Search for the cell housing the specified text and yield its [x, y] center coordinate. 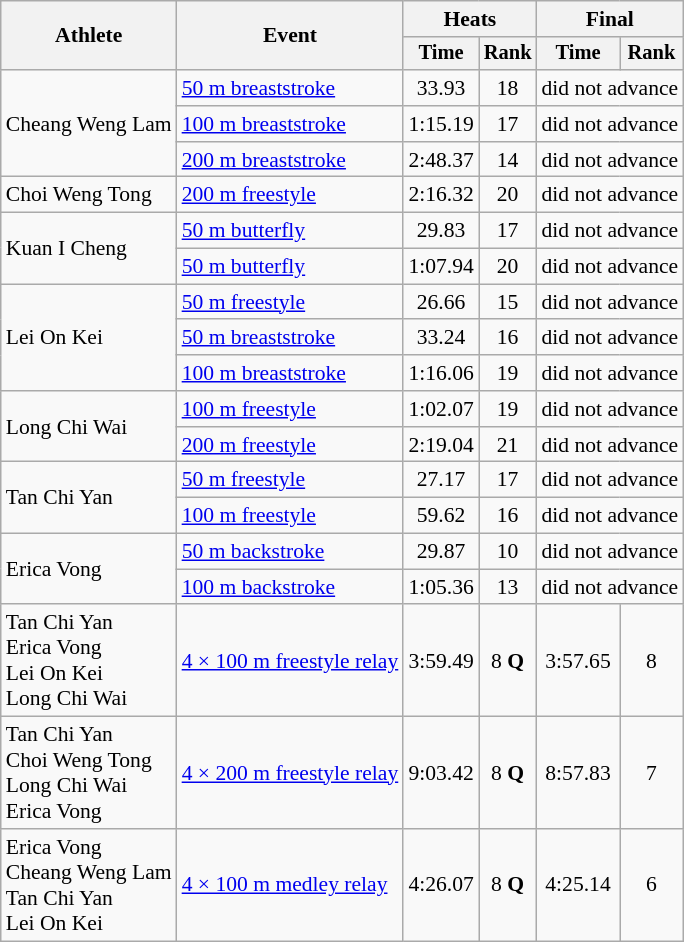
Final [610, 19]
29.83 [440, 231]
4 × 100 m medley relay [290, 885]
1:02.07 [440, 409]
1:05.36 [440, 587]
1:07.94 [440, 267]
3:57.65 [578, 661]
13 [508, 587]
200 m breaststroke [290, 160]
6 [652, 885]
4 × 100 m freestyle relay [290, 661]
Cheang Weng Lam [89, 124]
10 [508, 552]
18 [508, 88]
50 m backstroke [290, 552]
14 [508, 160]
21 [508, 445]
3:59.49 [440, 661]
Erica VongCheang Weng LamTan Chi YanLei On Kei [89, 885]
Athlete [89, 36]
29.87 [440, 552]
Event [290, 36]
1:16.06 [440, 373]
27.17 [440, 480]
Tan Chi YanChoi Weng TongLong Chi WaiErica Vong [89, 773]
Heats [470, 19]
Kuan I Cheng [89, 248]
2:48.37 [440, 160]
2:19.04 [440, 445]
4:26.07 [440, 885]
8:57.83 [578, 773]
33.24 [440, 338]
Long Chi Wai [89, 426]
Tan Chi YanErica VongLei On KeiLong Chi Wai [89, 661]
9:03.42 [440, 773]
1:15.19 [440, 124]
15 [508, 302]
100 m backstroke [290, 587]
Tan Chi Yan [89, 498]
4:25.14 [578, 885]
59.62 [440, 516]
26.66 [440, 302]
Lei On Kei [89, 338]
7 [652, 773]
2:16.32 [440, 195]
33.93 [440, 88]
Erica Vong [89, 570]
8 [652, 661]
4 × 200 m freestyle relay [290, 773]
Choi Weng Tong [89, 195]
